Return the (X, Y) coordinate for the center point of the cell that contains the specified text.  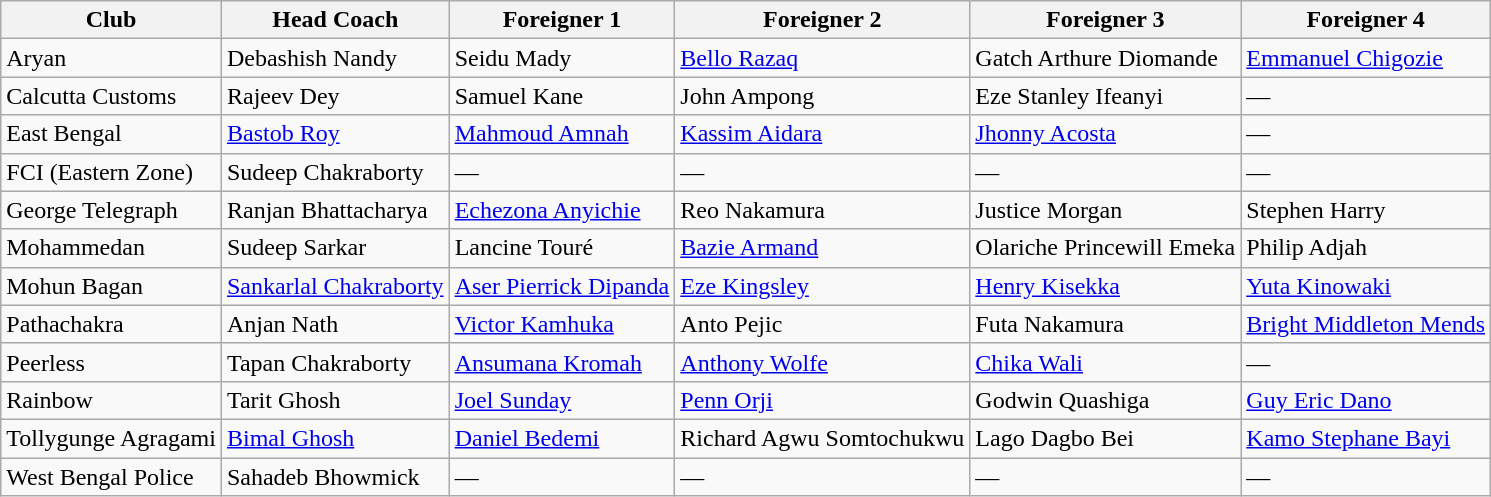
Olariche Princewill Emeka (1106, 248)
Kamo Stephane Bayi (1366, 438)
Mohun Bagan (112, 286)
Anthony Wolfe (822, 362)
Seidu Mady (562, 58)
Echezona Anyichie (562, 210)
Yuta Kinowaki (1366, 286)
Foreigner 3 (1106, 20)
Rajeev Dey (335, 96)
Victor Kamhuka (562, 324)
Foreigner 1 (562, 20)
Club (112, 20)
Mahmoud Amnah (562, 134)
Chika Wali (1106, 362)
Mohammedan (112, 248)
Lancine Touré (562, 248)
Calcutta Customs (112, 96)
Eze Stanley Ifeanyi (1106, 96)
East Bengal (112, 134)
Jhonny Acosta (1106, 134)
Bright Middleton Mends (1366, 324)
Debashish Nandy (335, 58)
Bimal Ghosh (335, 438)
Tollygunge Agragami (112, 438)
Penn Orji (822, 400)
Justice Morgan (1106, 210)
Bello Razaq (822, 58)
Foreigner 4 (1366, 20)
Aryan (112, 58)
Lago Dagbo Bei (1106, 438)
Ranjan Bhattacharya (335, 210)
West Bengal Police (112, 477)
Stephen Harry (1366, 210)
Gatch Arthure Diomande (1106, 58)
Reo Nakamura (822, 210)
Rainbow (112, 400)
Godwin Quashiga (1106, 400)
Ansumana Kromah (562, 362)
Eze Kingsley (822, 286)
Joel Sunday (562, 400)
Tarit Ghosh (335, 400)
Tapan Chakraborty (335, 362)
Head Coach (335, 20)
Daniel Bedemi (562, 438)
Guy Eric Dano (1366, 400)
Sudeep Chakraborty (335, 172)
Philip Adjah (1366, 248)
Anjan Nath (335, 324)
Bazie Armand (822, 248)
Pathachakra (112, 324)
Emmanuel Chigozie (1366, 58)
John Ampong (822, 96)
Futa Nakamura (1106, 324)
Richard Agwu Somtochukwu (822, 438)
Bastob Roy (335, 134)
Sudeep Sarkar (335, 248)
Samuel Kane (562, 96)
Sankarlal Chakraborty (335, 286)
George Telegraph (112, 210)
Peerless (112, 362)
Foreigner 2 (822, 20)
Sahadeb Bhowmick (335, 477)
Anto Pejic (822, 324)
Kassim Aidara (822, 134)
FCI (Eastern Zone) (112, 172)
Aser Pierrick Dipanda (562, 286)
Henry Kisekka (1106, 286)
